Pinpoint the cell where the given text exists, returning its (X, Y) midpoint coordinate. 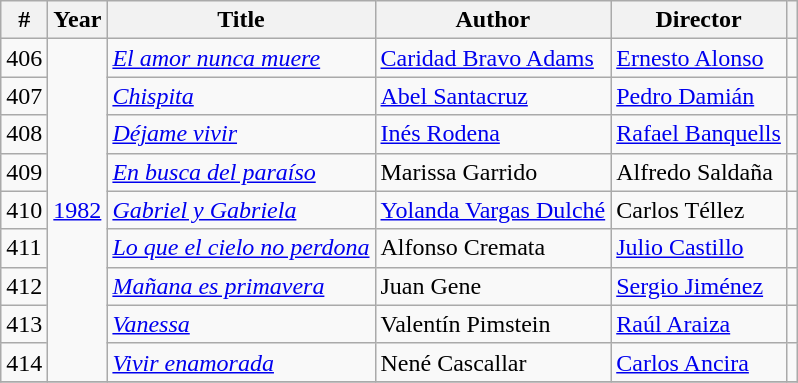
Yolanda Vargas Dulché (493, 210)
1982 (78, 210)
Inés Rodena (493, 134)
Valentín Pimstein (493, 324)
Alfredo Saldaña (699, 172)
Nené Cascallar (493, 362)
409 (24, 172)
Author (493, 20)
Mañana es primavera (241, 286)
Raúl Araiza (699, 324)
El amor nunca muere (241, 58)
410 (24, 210)
Déjame vivir (241, 134)
Abel Santacruz (493, 96)
406 (24, 58)
411 (24, 248)
Pedro Damián (699, 96)
Vanessa (241, 324)
Vivir enamorada (241, 362)
Juan Gene (493, 286)
Marissa Garrido (493, 172)
Title (241, 20)
408 (24, 134)
407 (24, 96)
En busca del paraíso (241, 172)
Julio Castillo (699, 248)
Lo que el cielo no perdona (241, 248)
Chispita (241, 96)
# (24, 20)
Gabriel y Gabriela (241, 210)
Ernesto Alonso (699, 58)
412 (24, 286)
Director (699, 20)
Rafael Banquells (699, 134)
Caridad Bravo Adams (493, 58)
Sergio Jiménez (699, 286)
Year (78, 20)
Alfonso Cremata (493, 248)
414 (24, 362)
Carlos Téllez (699, 210)
Carlos Ancira (699, 362)
413 (24, 324)
